For the text-containing cell, return its midpoint in [X, Y] coordinate format. 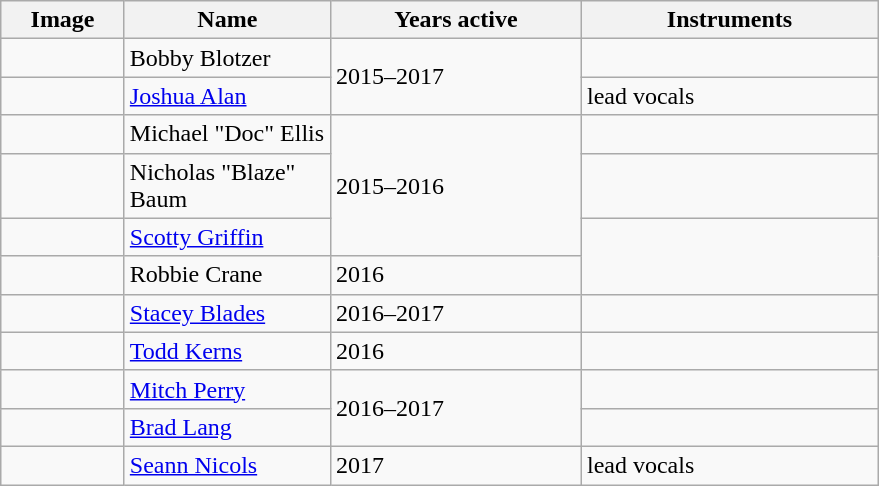
Todd Kerns [227, 351]
Years active [456, 20]
Michael "Doc" Ellis [227, 134]
Bobby Blotzer [227, 58]
Brad Lang [227, 427]
Joshua Alan [227, 96]
Image [63, 20]
Scotty Griffin [227, 237]
Nicholas "Blaze" Baum [227, 186]
2015–2017 [456, 77]
Stacey Blades [227, 313]
Instruments [729, 20]
2015–2016 [456, 186]
Mitch Perry [227, 389]
Seann Nicols [227, 465]
Robbie Crane [227, 275]
2017 [456, 465]
Name [227, 20]
